Search for the cell housing the specified text and yield its (X, Y) center coordinate. 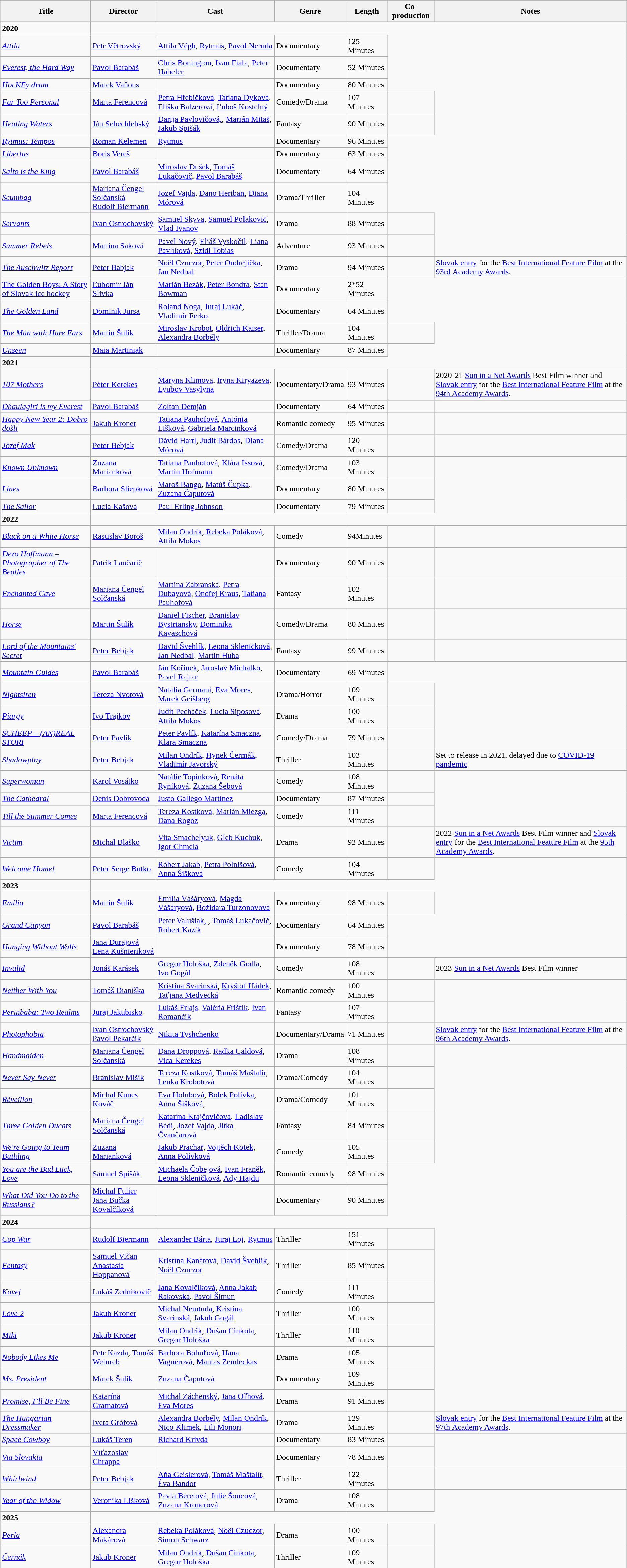
The Man with Hare Ears (46, 333)
Dezo Hoffmann – Photographer of The Beatles (46, 563)
Zoltán Demján (215, 406)
Petr Kazda, Tomáš Weinreb (123, 1357)
Michal Kunes Kováč (123, 1099)
Richard Krivda (215, 1440)
Invalid (46, 969)
129 Minutes (367, 1422)
Maroš Bango, Matúš Čupka, Zuzana Čaputová (215, 489)
Lukáš Frlajs, Valéria Frištik, Ivan Romančík (215, 1012)
2022 Sun in a Net Awards Best Film winner and Slovak entry for the Best International Feature Film at the 95th Academy Awards. (531, 842)
Natalia Germani, Eva Mores, Marek Geišberg (215, 694)
Roland Noga, Juraj Lukáč, Vladimír Ferko (215, 311)
Lines (46, 489)
The Hungarian Dressmaker (46, 1422)
102 Minutes (367, 594)
Tereza Kostková, Tomáš Maštalír, Lenka Krobotová (215, 1077)
Barbora Sliepková (123, 489)
Péter Kerekes (123, 385)
Summer Rebels (46, 245)
Réveillon (46, 1099)
Barbora Bobuľová, Hana Vagnerová, Mantas Zemleckas (215, 1357)
Rytmus (215, 141)
2021 (46, 363)
Adventure (310, 245)
Attila Végh, Rytmus, Pavol Neruda (215, 46)
What Did You Do to the Russians? (46, 1200)
Three Golden Ducats (46, 1126)
Perla (46, 1535)
Hanging Without Walls (46, 947)
Peter Pavlík, Katarína Smaczna, Klara Smaczna (215, 738)
91 Minutes (367, 1401)
Cop War (46, 1239)
71 Minutes (367, 1034)
Marián Bezák, Peter Bondra, Stan Bowman (215, 289)
Michal Nemtuda, Kristína Svarinská, Jakub Gogál (215, 1314)
Karol Vosátko (123, 781)
Jana Kovalčiková, Anna Jakab Rakovská, Pavol Šimun (215, 1292)
Handmaiden (46, 1056)
Denis Dobrovoda (123, 799)
151 Minutes (367, 1239)
2023 (46, 886)
Víťazoslav Chrappa (123, 1457)
Ján Sebechlebský (123, 124)
Nikita Tyshchenko (215, 1034)
Tereza Kostková, Marián Miezga, Dana Rogoz (215, 816)
Kavej (46, 1292)
Mariana Čengel SolčanskáRudolf Biermann (123, 197)
83 Minutes (367, 1440)
Natálie Topinková, Renáta Ryníková, Zuzana Šebová (215, 781)
88 Minutes (367, 224)
Michal FulierJana Bučka Kovalčíková (123, 1200)
Attila (46, 46)
The Auschwitz Report (46, 267)
2020 (46, 28)
Peter Babjak (123, 267)
94 Minutes (367, 267)
Paul Erling Johnson (215, 506)
Superwoman (46, 781)
Noël Czuczor, Peter Ondrejička, Jan Nedbal (215, 267)
Libertas (46, 154)
52 Minutes (367, 68)
Title (46, 11)
Alexandra Makárová (123, 1535)
Director (123, 11)
Juraj Jakubisko (123, 1012)
Year of the Widow (46, 1501)
Lukáš Zednikovič (123, 1292)
Thriller/Drama (310, 333)
Scumbag (46, 197)
Roman Kelemen (123, 141)
Judit Pecháček, Lucia Siposová, Attila Mokos (215, 716)
Martina Saková (123, 245)
Alexander Bárta, Juraj Loj, Rytmus (215, 1239)
Miki (46, 1335)
Nobody Likes Me (46, 1357)
95 Minutes (367, 423)
Co-production (411, 11)
Branislav Mišík (123, 1077)
Marek Vaňous (123, 85)
Servants (46, 224)
Tereza Nvotová (123, 694)
125 Minutes (367, 46)
Length (367, 11)
Petr Větrovský (123, 46)
Healing Waters (46, 124)
63 Minutes (367, 154)
Michal Záchenský, Jana Oľhová, Eva Mores (215, 1401)
HocKEy dram (46, 85)
Via Slovakia (46, 1457)
Grand Canyon (46, 925)
Pavla Beretová, Julie Šoucová, Zuzana Kronerová (215, 1501)
2020-21 Sun in a Net Awards Best Film winner and Slovak entry for the Best International Feature Film at the 94th Academy Awards. (531, 385)
Jana DurajováLena Kušnieriková (123, 947)
Happy New Year 2: Dobro došli (46, 423)
Rastislav Boroš (123, 536)
Everest, the Hard Way (46, 68)
Far Too Personal (46, 102)
Chris Bonington, Ivan Fiala, Peter Habeler (215, 68)
Róbert Jakab, Petra Polnišová, Anna Šišková (215, 868)
We're Going to Team Building (46, 1152)
Boris Vereš (123, 154)
85 Minutes (367, 1265)
Vita Smachelyuk, Gleb Kuchuk, Igor Chmela (215, 842)
92 Minutes (367, 842)
Daniel Fischer, Branislav Bystriansky, Dominika Kavaschová (215, 624)
Eva Holubová, Bolek Polívka, Anna Šišková, (215, 1099)
Zuzana Čaputová (215, 1379)
Till the Summer Comes (46, 816)
Ján Kořínek, Jaroslav Michalko, Pavel Rajtar (215, 673)
94Minutes (367, 536)
Lord of the Mountains' Secret (46, 651)
Dhaulagiri is my Everest (46, 406)
101 Minutes (367, 1099)
Rytmus: Tempos (46, 141)
Drama/Horror (310, 694)
Mountain Guides (46, 673)
Pavel Nový, Eliáš Vyskočil, Liana Pavlíková, Szidi Tobias (215, 245)
Ivo Trajkov (123, 716)
Unseen (46, 350)
Rudolf Biermann (123, 1239)
Milan Ondrík, Hynek Čermák, Vladimír Javorský (215, 760)
Ivan OstrochovskýPavol Pekarčík (123, 1034)
Ms. President (46, 1379)
Drama/Thriller (310, 197)
120 Minutes (367, 446)
Maryna Klimova, Iryna Kiryazeva, Lyubov Vasylyna (215, 385)
Katarína Gramatová (123, 1401)
Horse (46, 624)
Emília Vášáryová, Magda Vášáryová, Božidara Turzonovová (215, 903)
Černák (46, 1557)
Veronika Lišková (123, 1501)
2023 Sun in a Net Awards Best Film winner (531, 969)
Shadowplay (46, 760)
Dana Droppová, Radka Caldová, Vica Kerekes (215, 1056)
Rebeka Poláková, Noël Czuczor, Simon Schwarz (215, 1535)
Fentasy (46, 1265)
The Sailor (46, 506)
Perinbaba: Two Realms (46, 1012)
Set to release in 2021, delayed due to COVID-19 pandemic (531, 760)
Jonáš Karásek (123, 969)
Miroslav Krobot, Oldřich Kaiser, Alexandra Borbély (215, 333)
Michaela Čobejová, Ivan Franěk, Leona Skleničková, Ady Hajdu (215, 1174)
Justo Gallego Martínez (215, 799)
The Cathedral (46, 799)
Ivan Ostrochovský (123, 224)
Marek Šulík (123, 1379)
Samuel Skyva, Samuel Polakovič, Vlad Ivanov (215, 224)
Piargy (46, 716)
Jozef Mak (46, 446)
Patrik Lančarič (123, 563)
Photophobia (46, 1034)
Whirlwind (46, 1479)
84 Minutes (367, 1126)
2024 (46, 1222)
SCHEEP – (AN)REAL STORI (46, 738)
Victim (46, 842)
Kristína Kanátová, David Švehlík, Noël Czuczor (215, 1265)
Salto is the King (46, 171)
Known Unknown (46, 467)
Tatiana Pauhofová, Klára Issová, Martin Hofmann (215, 467)
Slovak entry for the Best International Feature Film at the 96th Academy Awards. (531, 1034)
Peter Valušiak, , Tomáš Lukačovič, Robert Kazík (215, 925)
The Golden Land (46, 311)
The Golden Boys: A Story of Slovak ice hockey (46, 289)
Kristína Svarinská, Kryštof Hádek, Taťjana Medvecká (215, 990)
Katarína Krajčovičová, Ladislav Bédi, Jozef Vajda, Jitka Čvančarová (215, 1126)
Samuel Vičan Anastasia Hoppanová (123, 1265)
Cast (215, 11)
110 Minutes (367, 1335)
Ľubomír Ján Slivka (123, 289)
122 Minutes (367, 1479)
Welcome Home! (46, 868)
Lukáš Teren (123, 1440)
Black on a White Horse (46, 536)
Petra Hřebíčková, Tatiana Dyková, Eliška Balzerová, Ľuboš Kostelný (215, 102)
Emília (46, 903)
Never Say Never (46, 1077)
Milan Ondrík, Rebeka Poláková, Attila Mokos (215, 536)
You are the Bad Luck, Love (46, 1174)
Enchanted Cave (46, 594)
2025 (46, 1518)
Slovak entry for the Best International Feature Film at the 97th Academy Awards. (531, 1422)
2*52 Minutes (367, 289)
69 Minutes (367, 673)
99 Minutes (367, 651)
Neither With You (46, 990)
Peter Serge Butko (123, 868)
Jakub Prachař, Vojtěch Kotek, Anna Polívková (215, 1152)
Promise, I’ll Be Fine (46, 1401)
2022 (46, 519)
Darija Pavlovičová,, Marián Mitaš, Jakub Spišák (215, 124)
Dominik Jursa (123, 311)
Samuel Spišák (123, 1174)
David Švehlík, Leona Skleničková, Jan Nedbal, Martin Huba (215, 651)
96 Minutes (367, 141)
Peter Pavlík (123, 738)
107 Mothers (46, 385)
Jozef Vajda, Dano Heriban, Diana Mórová (215, 197)
Nightsiren (46, 694)
Maia Martiniak (123, 350)
Notes (531, 11)
Lóve 2 (46, 1314)
Michal Blaško (123, 842)
Miroslav Dušek, Tomáš Lukačovič, Pavol Barabáš (215, 171)
Lucia Kašová (123, 506)
Iveta Grófová (123, 1422)
Genre (310, 11)
Alexandra Borbély, Milan Ondrík, Nico Klimek, Lili Monori (215, 1422)
Gregor Hološka, Zdeněk Godla, Ivo Gogál (215, 969)
Martina Zábranská, Petra Dubayová, Ondřej Kraus, Tatiana Pauhofová (215, 594)
Dávid Hartl, Judit Bárdos, Diana Mórová (215, 446)
Space Cowboy (46, 1440)
Slovak entry for the Best International Feature Film at the 93rd Academy Awards. (531, 267)
Tatiana Pauhofová, Antónia Lišková, Gabriela Marcinková (215, 423)
Aňa Geislerová, Tomáš Maštalír, Éva Bandor (215, 1479)
Tomáš Dianiška (123, 990)
